Search for the cell housing the specified text and yield its [x, y] center coordinate. 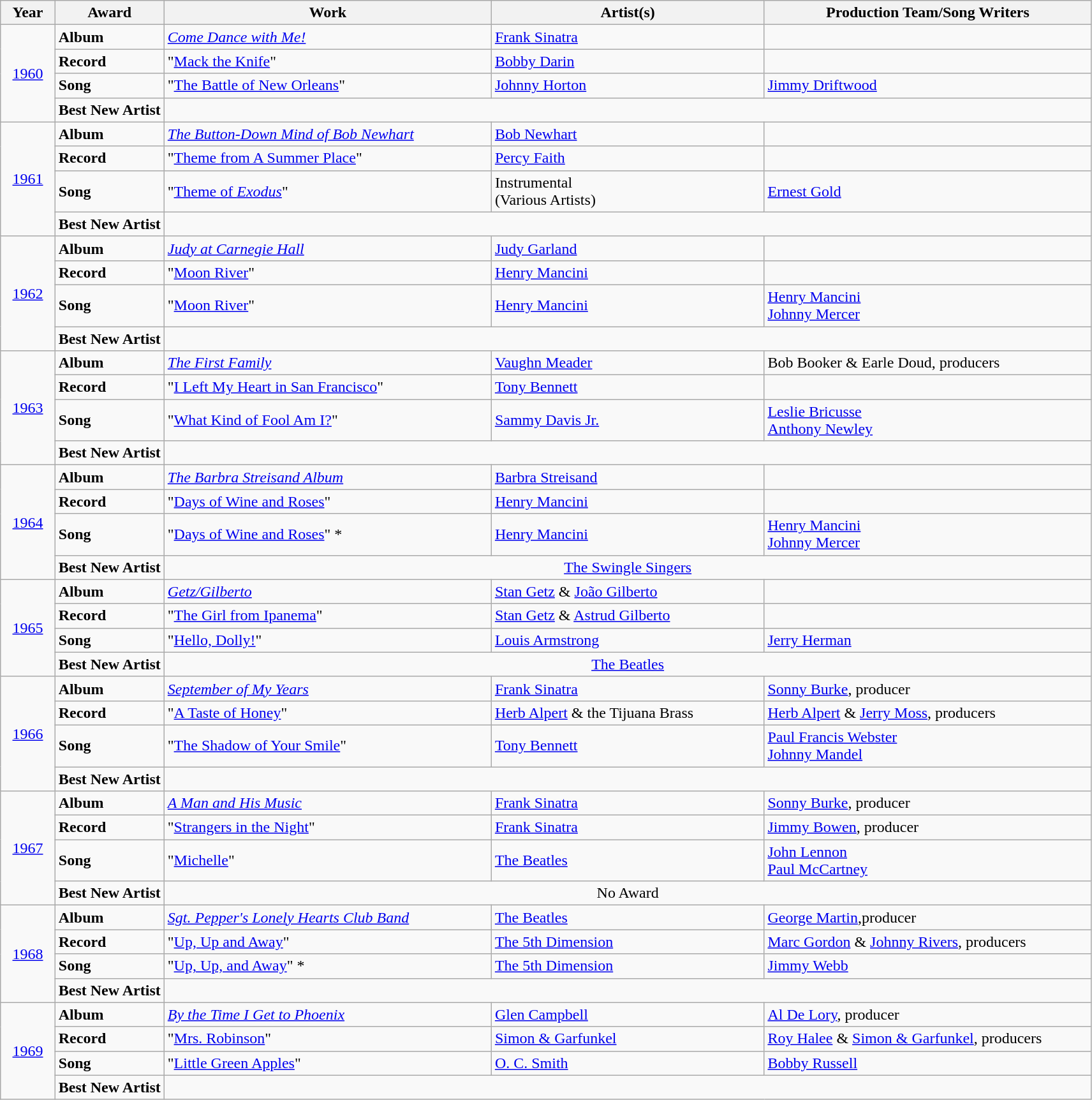
By the Time I Get to Phoenix [328, 1015]
"Mrs. Robinson" [328, 1039]
1969 [28, 1051]
Production Team/Song Writers [927, 13]
"Theme of Exodus" [328, 191]
George Martin,producer [927, 918]
"The Battle of New Orleans" [328, 85]
Jimmy Driftwood [927, 85]
"Up, Up, and Away" * [328, 966]
1962 [28, 294]
Stan Getz & Astrud Gilberto [628, 616]
Sgt. Pepper's Lonely Hearts Club Band [328, 918]
"Days of Wine and Roses" * [328, 535]
"The Girl from Ipanema" [328, 616]
Instrumental (Various Artists) [628, 191]
The First Family [328, 363]
1965 [28, 628]
Johnny Horton [628, 85]
"Strangers in the Night" [328, 828]
Barbra Streisand [628, 477]
1960 [28, 73]
The Swingle Singers [628, 567]
1963 [28, 408]
Herb Alpert & the Tijuana Brass [628, 713]
Jerry Herman [927, 640]
Simon & Garfunkel [628, 1039]
1966 [28, 734]
Marc Gordon & Johnny Rivers, producers [927, 942]
Paul Francis WebsterJohnny Mandel [927, 745]
Bobby Russell [927, 1063]
September of My Years [328, 688]
A Man and His Music [328, 803]
Ernest Gold [927, 191]
"Theme from A Summer Place" [328, 158]
Bob Newhart [628, 134]
"Mack the Knife" [328, 61]
"I Left My Heart in San Francisco" [328, 387]
Al De Lory, producer [927, 1015]
Leslie BricusseAnthony Newley [927, 420]
Bob Booker & Earle Doud, producers [927, 363]
1961 [28, 179]
The Button-Down Mind of Bob Newhart [328, 134]
"A Taste of Honey" [328, 713]
John LennonPaul McCartney [927, 860]
"The Shadow of Your Smile" [328, 745]
"Up, Up and Away" [328, 942]
1967 [28, 849]
"Little Green Apples" [328, 1063]
The Barbra Streisand Album [328, 477]
Artist(s) [628, 13]
Getz/Gilberto [328, 591]
1968 [28, 954]
Year [28, 13]
Roy Halee & Simon & Garfunkel, producers [927, 1039]
Jimmy Bowen, producer [927, 828]
Herb Alpert & Jerry Moss, producers [927, 713]
Work [328, 13]
Judy Garland [628, 248]
Stan Getz & João Gilberto [628, 591]
1964 [28, 522]
"Hello, Dolly!" [328, 640]
Jimmy Webb [927, 966]
Glen Campbell [628, 1015]
"Michelle" [328, 860]
Percy Faith [628, 158]
Vaughn Meader [628, 363]
No Award [628, 893]
"Days of Wine and Roses" [328, 502]
"What Kind of Fool Am I?" [328, 420]
Louis Armstrong [628, 640]
Judy at Carnegie Hall [328, 248]
O. C. Smith [628, 1063]
Come Dance with Me! [328, 37]
Award [110, 13]
Bobby Darin [628, 61]
Sammy Davis Jr. [628, 420]
